Detect which cell encompasses the target text, then output its (X, Y) center coordinate. 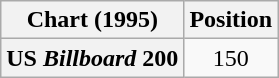
Chart (1995) (92, 20)
Position (231, 20)
150 (231, 58)
US Billboard 200 (92, 58)
